Output the (x, y) coordinate of the center of the cell containing the given text.  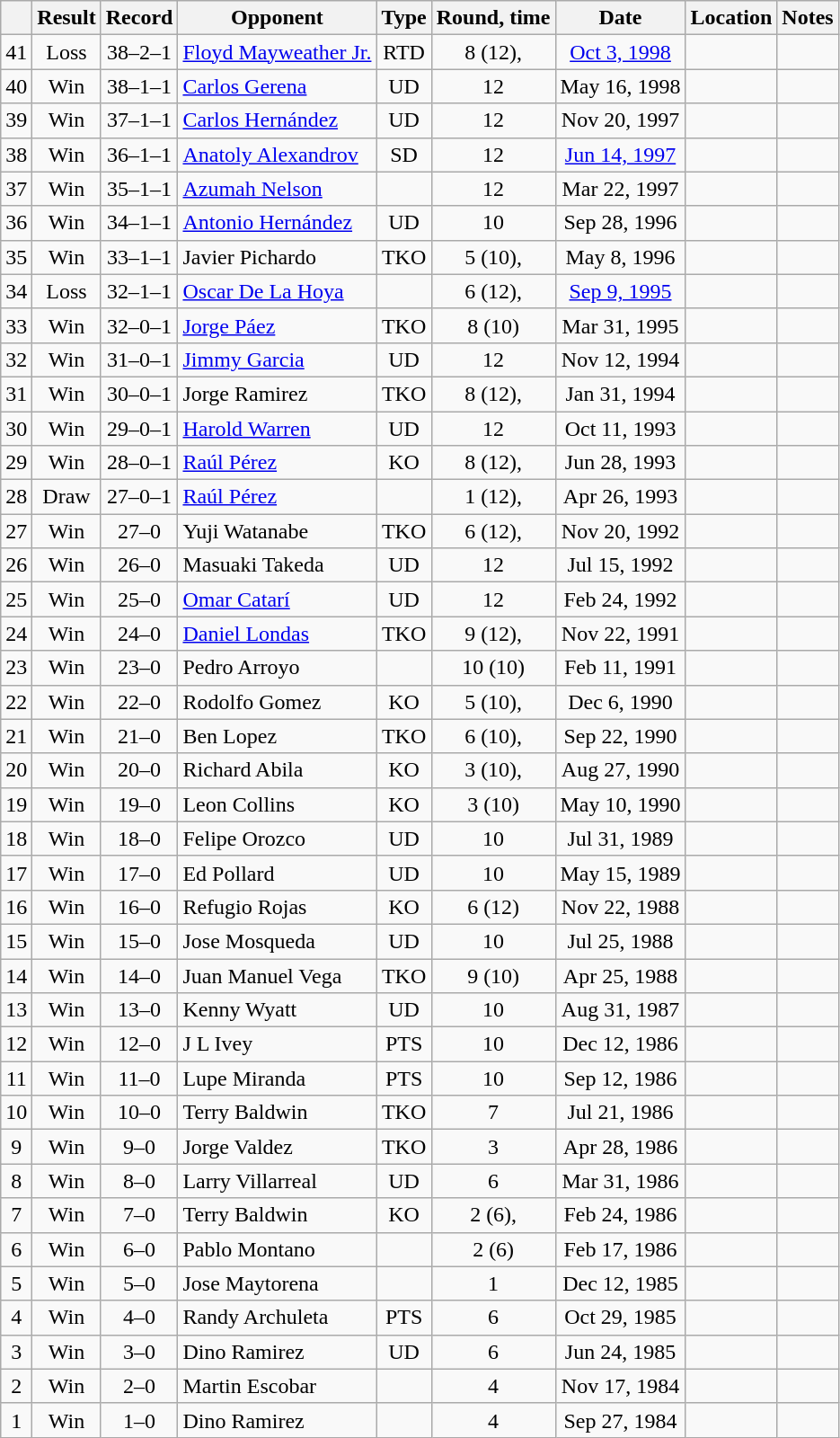
Feb 11, 1991 (620, 668)
3 (10), (493, 770)
31–0–1 (139, 359)
Apr 28, 1986 (620, 1147)
Mar 31, 1986 (620, 1181)
Apr 26, 1993 (620, 497)
29–0–1 (139, 429)
Date (620, 18)
14 (16, 975)
Mar 31, 1995 (620, 325)
Lupe Miranda (277, 1078)
Richard Abila (277, 770)
35 (16, 257)
10–0 (139, 1113)
May 8, 1996 (620, 257)
2 (6) (493, 1249)
Jul 25, 1988 (620, 941)
Jorge Valdez (277, 1147)
35–1–1 (139, 189)
15–0 (139, 941)
38 (16, 155)
Jun 24, 1985 (620, 1352)
11–0 (139, 1078)
21 (16, 736)
Sep 28, 1996 (620, 223)
22 (16, 702)
2–0 (139, 1386)
30–0–1 (139, 394)
19 (16, 804)
9 (12), (493, 634)
27–0–1 (139, 497)
Oct 29, 1985 (620, 1318)
Jul 31, 1989 (620, 839)
21–0 (139, 736)
Carlos Hernández (277, 120)
Martin Escobar (277, 1386)
Ed Pollard (277, 873)
22–0 (139, 702)
Aug 27, 1990 (620, 770)
Nov 22, 1988 (620, 907)
3–0 (139, 1352)
6 (12) (493, 907)
8–0 (139, 1181)
33 (16, 325)
20 (16, 770)
Harold Warren (277, 429)
Kenny Wyatt (277, 1010)
Refugio Rojas (277, 907)
Anatoly Alexandrov (277, 155)
Feb 24, 1992 (620, 599)
16 (16, 907)
Antonio Hernández (277, 223)
1 (12), (493, 497)
J L Ivey (277, 1044)
Jimmy Garcia (277, 359)
30 (16, 429)
Yuji Watanabe (277, 531)
Ben Lopez (277, 736)
May 15, 1989 (620, 873)
Apr 25, 1988 (620, 975)
17–0 (139, 873)
34–1–1 (139, 223)
Sep 12, 1986 (620, 1078)
RTD (404, 52)
Nov 20, 1997 (620, 120)
Dec 12, 1985 (620, 1283)
33–1–1 (139, 257)
37–1–1 (139, 120)
31 (16, 394)
32–0–1 (139, 325)
Jul 15, 1992 (620, 565)
Oct 3, 1998 (620, 52)
Javier Pichardo (277, 257)
Type (404, 18)
Jan 31, 1994 (620, 394)
8 (10) (493, 325)
20–0 (139, 770)
Larry Villarreal (277, 1181)
9 (10) (493, 975)
Pablo Montano (277, 1249)
32–1–1 (139, 291)
1–0 (139, 1420)
14–0 (139, 975)
Masuaki Takeda (277, 565)
Opponent (277, 18)
27 (16, 531)
32 (16, 359)
36–1–1 (139, 155)
6 (10), (493, 736)
40 (16, 86)
2 (6), (493, 1215)
Mar 22, 1997 (620, 189)
Jun 14, 1997 (620, 155)
Nov 20, 1992 (620, 531)
Nov 17, 1984 (620, 1386)
13–0 (139, 1010)
11 (16, 1078)
25 (16, 599)
5 (16, 1283)
24–0 (139, 634)
17 (16, 873)
9–0 (139, 1147)
May 10, 1990 (620, 804)
25–0 (139, 599)
Sep 22, 1990 (620, 736)
Jorge Páez (277, 325)
Feb 17, 1986 (620, 1249)
Oct 11, 1993 (620, 429)
24 (16, 634)
38–2–1 (139, 52)
Jose Mosqueda (277, 941)
Jose Maytorena (277, 1283)
12–0 (139, 1044)
Dec 6, 1990 (620, 702)
5–0 (139, 1283)
Notes (808, 18)
Jul 21, 1986 (620, 1113)
Nov 22, 1991 (620, 634)
28–0–1 (139, 463)
May 16, 1998 (620, 86)
Oscar De La Hoya (277, 291)
4–0 (139, 1318)
2 (16, 1386)
Dec 12, 1986 (620, 1044)
Pedro Arroyo (277, 668)
Floyd Mayweather Jr. (277, 52)
Randy Archuleta (277, 1318)
Azumah Nelson (277, 189)
6–0 (139, 1249)
Sep 9, 1995 (620, 291)
Result (66, 18)
Jun 28, 1993 (620, 463)
Round, time (493, 18)
27–0 (139, 531)
16–0 (139, 907)
Omar Catarí (277, 599)
23–0 (139, 668)
29 (16, 463)
41 (16, 52)
Daniel Londas (277, 634)
10 (10) (493, 668)
Record (139, 18)
7–0 (139, 1215)
Draw (66, 497)
28 (16, 497)
34 (16, 291)
23 (16, 668)
37 (16, 189)
Jorge Ramirez (277, 394)
Felipe Orozco (277, 839)
Carlos Gerena (277, 86)
Location (731, 18)
13 (16, 1010)
38–1–1 (139, 86)
Rodolfo Gomez (277, 702)
Sep 27, 1984 (620, 1420)
Juan Manuel Vega (277, 975)
26–0 (139, 565)
36 (16, 223)
18–0 (139, 839)
39 (16, 120)
Aug 31, 1987 (620, 1010)
Nov 12, 1994 (620, 359)
26 (16, 565)
3 (10) (493, 804)
Leon Collins (277, 804)
18 (16, 839)
15 (16, 941)
8 (16, 1181)
SD (404, 155)
Feb 24, 1986 (620, 1215)
19–0 (139, 804)
9 (16, 1147)
